Capture the cell that displays the provided text and extract its [x, y] central coordinate. 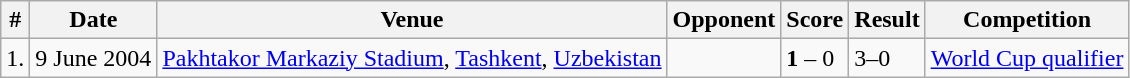
1 – 0 [815, 58]
9 June 2004 [94, 58]
Date [94, 20]
Opponent [724, 20]
Score [815, 20]
1. [16, 58]
# [16, 20]
Competition [1027, 20]
Venue [412, 20]
Pakhtakor Markaziy Stadium, Tashkent, Uzbekistan [412, 58]
Result [887, 20]
World Cup qualifier [1027, 58]
3–0 [887, 58]
